Detect which cell encompasses the target text, then output its (X, Y) center coordinate. 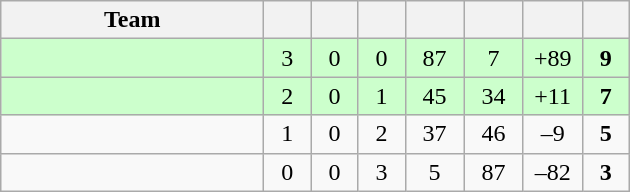
34 (494, 96)
–82 (552, 172)
37 (434, 134)
+11 (552, 96)
–9 (552, 134)
46 (494, 134)
+89 (552, 58)
9 (606, 58)
45 (434, 96)
Team (132, 20)
